Scan for the cell matching the given text and deliver its (x, y) coordinate at center. 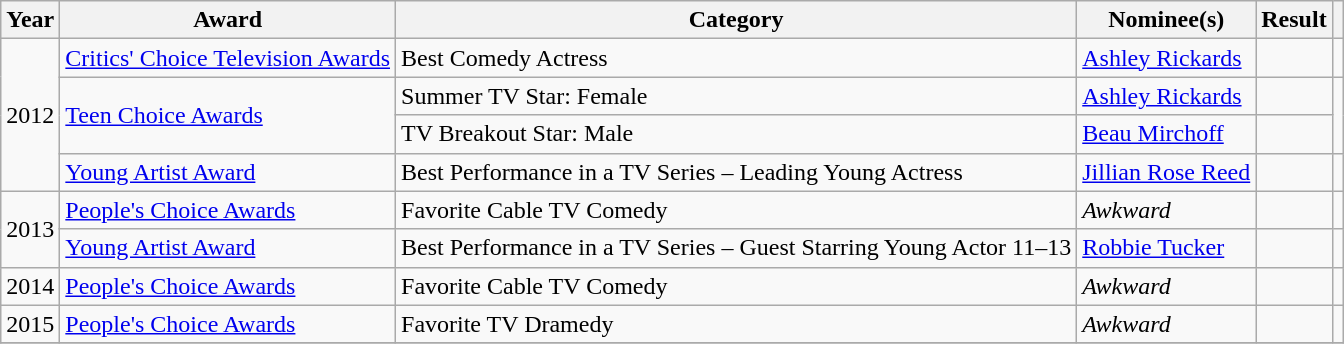
2014 (30, 286)
Category (736, 20)
Result (1294, 20)
Best Performance in a TV Series – Leading Young Actress (736, 172)
2012 (30, 115)
Nominee(s) (1166, 20)
Award (228, 20)
Beau Mirchoff (1166, 134)
Critics' Choice Television Awards (228, 58)
Year (30, 20)
2013 (30, 229)
Jillian Rose Reed (1166, 172)
Summer TV Star: Female (736, 96)
Favorite TV Dramedy (736, 324)
TV Breakout Star: Male (736, 134)
Robbie Tucker (1166, 248)
Best Performance in a TV Series – Guest Starring Young Actor 11–13 (736, 248)
Teen Choice Awards (228, 115)
Best Comedy Actress (736, 58)
2015 (30, 324)
